Identify which cell holds the provided text, then report its (X, Y) central coordinate. 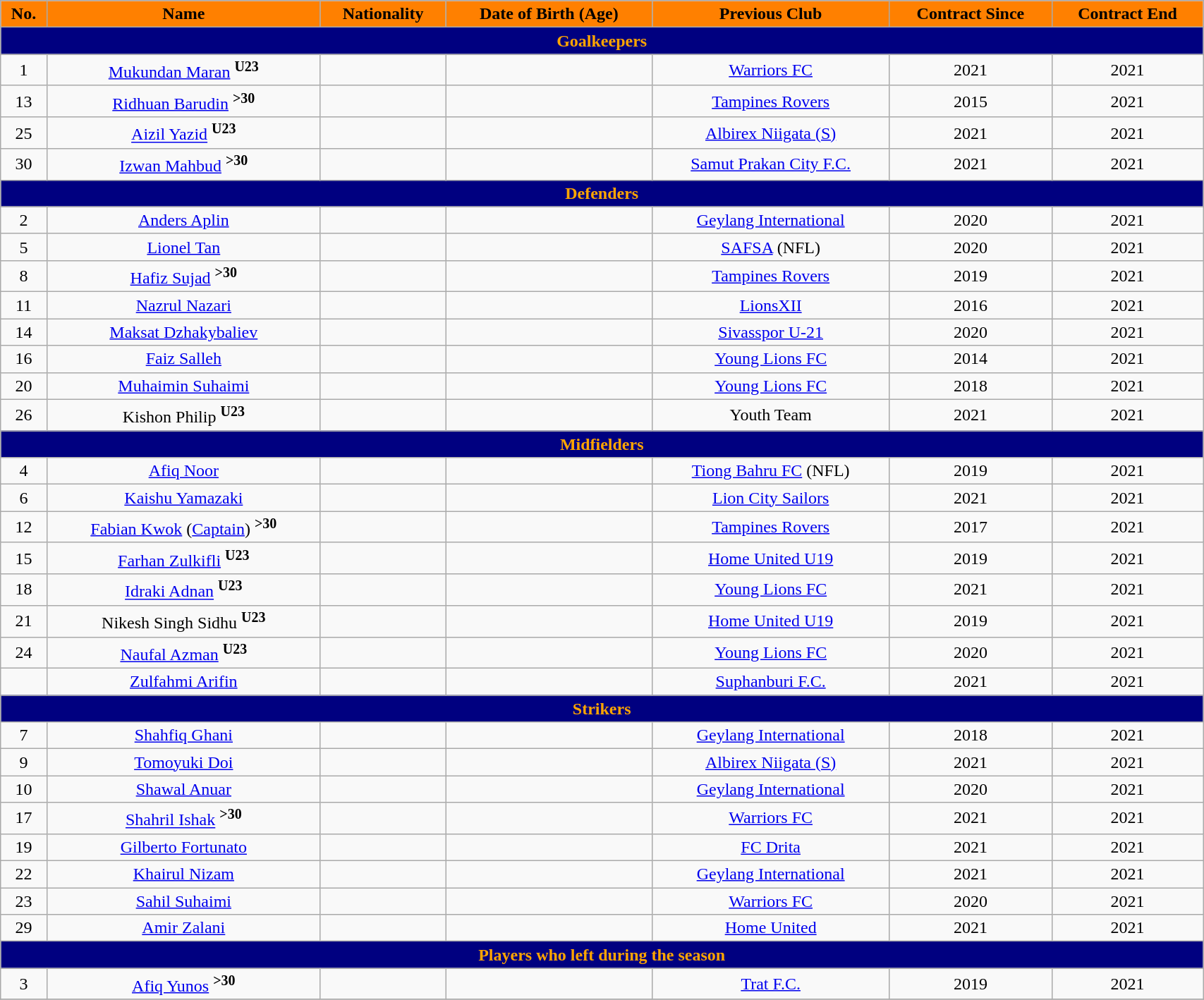
LionsXII (771, 305)
Previous Club (771, 14)
Name (183, 14)
Khairul Nizam (183, 874)
No. (24, 14)
Date of Birth (Age) (549, 14)
Nationality (382, 14)
9 (24, 762)
FC Drita (771, 847)
Hafiz Sujad >30 (183, 276)
Home United (771, 928)
SAFSA (NFL) (771, 247)
Idraki Adnan U23 (183, 590)
Suphanburi F.C. (771, 682)
Goalkeepers (602, 41)
Aizil Yazid U23 (183, 133)
15 (24, 559)
5 (24, 247)
2016 (971, 305)
Kaishu Yamazaki (183, 498)
Sahil Suhaimi (183, 901)
Izwan Mahbud >30 (183, 165)
17 (24, 818)
Tomoyuki Doi (183, 762)
8 (24, 276)
Nazrul Nazari (183, 305)
Samut Prakan City F.C. (771, 165)
Tiong Bahru FC (NFL) (771, 471)
Midfielders (602, 444)
Lionel Tan (183, 247)
Sivasspor U-21 (771, 332)
Gilberto Fortunato (183, 847)
Contract Since (971, 14)
2014 (971, 359)
Anders Aplin (183, 220)
Muhaimin Suhaimi (183, 386)
29 (24, 928)
25 (24, 133)
3 (24, 984)
11 (24, 305)
Shahril Ishak >30 (183, 818)
24 (24, 653)
13 (24, 102)
Afiq Yunos >30 (183, 984)
Naufal Azman U23 (183, 653)
14 (24, 332)
1 (24, 71)
Strikers (602, 709)
10 (24, 789)
19 (24, 847)
30 (24, 165)
7 (24, 736)
2 (24, 220)
Zulfahmi Arifin (183, 682)
16 (24, 359)
4 (24, 471)
Lion City Sailors (771, 498)
23 (24, 901)
Contract End (1127, 14)
Trat F.C. (771, 984)
Maksat Dzhakybaliev (183, 332)
Amir Zalani (183, 928)
Faiz Salleh (183, 359)
2017 (971, 528)
Afiq Noor (183, 471)
26 (24, 415)
Nikesh Singh Sidhu U23 (183, 621)
Ridhuan Barudin >30 (183, 102)
2015 (971, 102)
18 (24, 590)
6 (24, 498)
Defenders (602, 193)
21 (24, 621)
22 (24, 874)
Shahfiq Ghani (183, 736)
Shawal Anuar (183, 789)
Kishon Philip U23 (183, 415)
20 (24, 386)
Mukundan Maran U23 (183, 71)
Players who left during the season (602, 955)
Youth Team (771, 415)
Farhan Zulkifli U23 (183, 559)
12 (24, 528)
Fabian Kwok (Captain) >30 (183, 528)
